Locate the cell with the specified text and output its (X, Y) center coordinate. 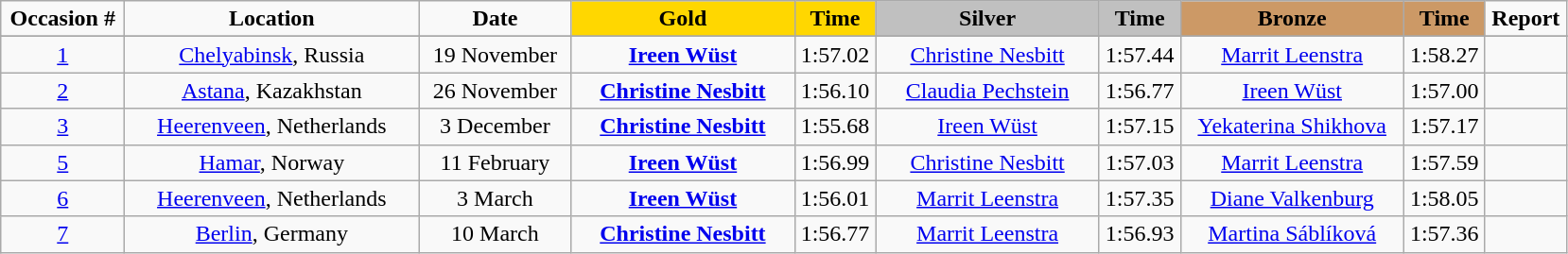
1:56.10 (835, 91)
Report (1525, 19)
3 December (496, 127)
3 March (496, 198)
1:57.02 (835, 55)
1:57.17 (1444, 127)
10 March (496, 234)
Chelyabinsk, Russia (272, 55)
Astana, Kazakhstan (272, 91)
1:56.93 (1140, 234)
Berlin, Germany (272, 234)
7 (62, 234)
3 (62, 127)
1:56.99 (835, 162)
11 February (496, 162)
1:57.15 (1140, 127)
Bronze (1292, 19)
6 (62, 198)
1:58.05 (1444, 198)
19 November (496, 55)
1:57.36 (1444, 234)
Silver (987, 19)
1:57.00 (1444, 91)
1:57.44 (1140, 55)
1:57.59 (1444, 162)
1 (62, 55)
1:57.03 (1140, 162)
Martina Sáblíková (1292, 234)
26 November (496, 91)
1:57.35 (1140, 198)
1:56.01 (835, 198)
1:58.27 (1444, 55)
5 (62, 162)
Date (496, 19)
Occasion # (62, 19)
Location (272, 19)
1:55.68 (835, 127)
2 (62, 91)
Gold (683, 19)
Diane Valkenburg (1292, 198)
Yekaterina Shikhova (1292, 127)
Claudia Pechstein (987, 91)
Hamar, Norway (272, 162)
